Return [x, y] of the center of cell containing provided text 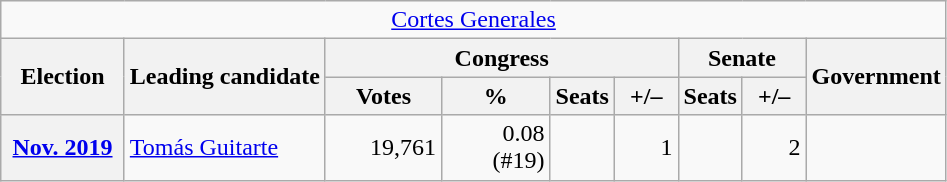
% [496, 96]
Nov. 2019 [63, 148]
0.08 (#19) [496, 148]
Votes [383, 96]
Leading candidate [224, 77]
1 [646, 148]
Cortes Generales [474, 20]
Tomás Guitarte [224, 148]
19,761 [383, 148]
Congress [502, 58]
Government [876, 77]
Senate [742, 58]
Election [63, 77]
2 [774, 148]
